From the cell containing the given text, extract its center point as (X, Y) coordinate. 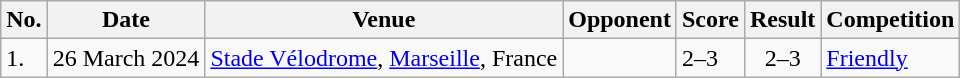
Venue (384, 20)
Stade Vélodrome, Marseille, France (384, 58)
26 March 2024 (126, 58)
1. (24, 58)
Score (710, 20)
Competition (890, 20)
No. (24, 20)
Friendly (890, 58)
Result (782, 20)
Opponent (620, 20)
Date (126, 20)
